Output the (x, y) coordinate of the center of the cell containing the given text.  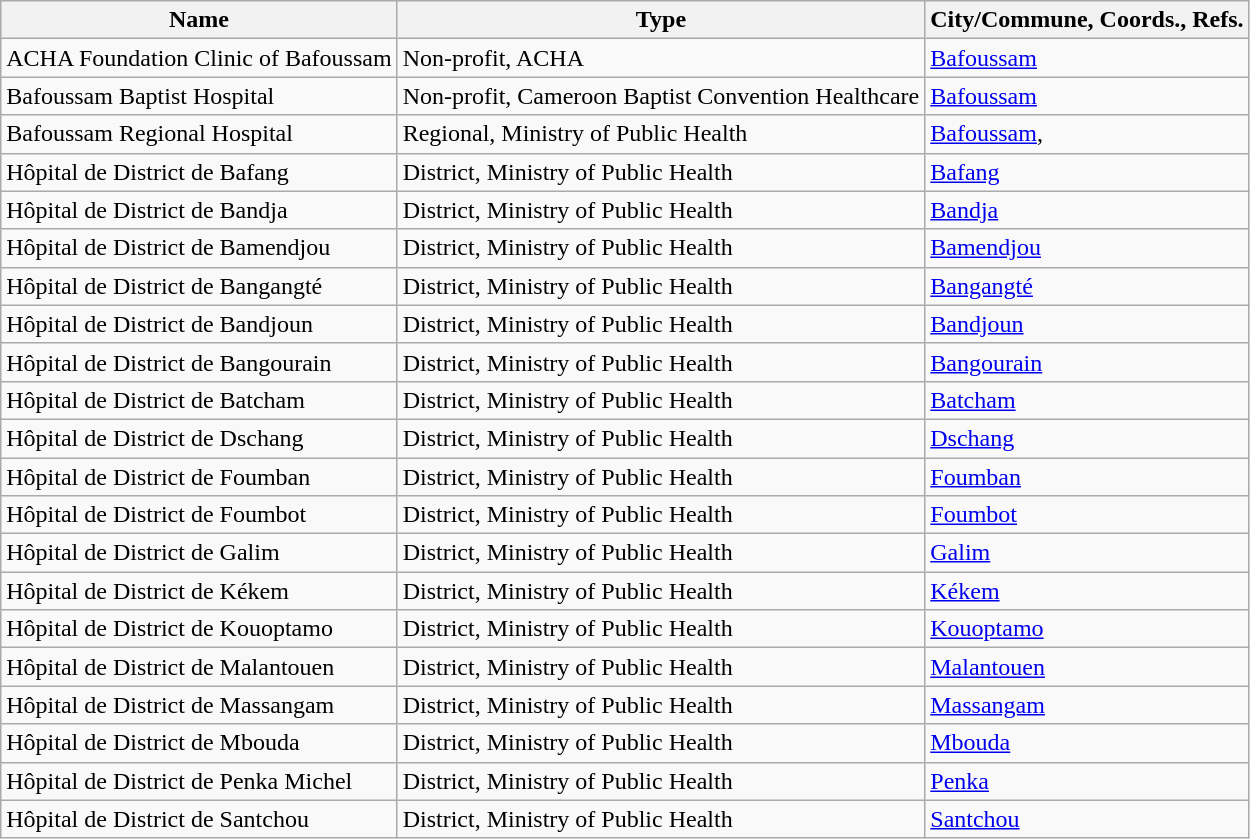
Kékem (1087, 591)
Hôpital de District de Santchou (199, 819)
Bandja (1087, 210)
Bafoussam Regional Hospital (199, 134)
Regional, Ministry of Public Health (661, 134)
Hôpital de District de Bandja (199, 210)
Hôpital de District de Foumban (199, 477)
Bandjoun (1087, 324)
Name (199, 20)
Massangam (1087, 705)
Bafoussam, (1087, 134)
Non-profit, ACHA (661, 58)
Hôpital de District de Foumbot (199, 515)
Hôpital de District de Massangam (199, 705)
Penka (1087, 781)
Hôpital de District de Dschang (199, 438)
Hôpital de District de Kouoptamo (199, 629)
Hôpital de District de Bangangté (199, 286)
Santchou (1087, 819)
Bangourain (1087, 362)
Hôpital de District de Batcham (199, 400)
Bafang (1087, 172)
Hôpital de District de Mbouda (199, 743)
Hôpital de District de Galim (199, 553)
Bafoussam Baptist Hospital (199, 96)
Hôpital de District de Bafang (199, 172)
Hôpital de District de Kékem (199, 591)
Hôpital de District de Bandjoun (199, 324)
Batcham (1087, 400)
ACHA Foundation Clinic of Bafoussam (199, 58)
Foumban (1087, 477)
Hôpital de District de Penka Michel (199, 781)
Kouoptamo (1087, 629)
City/Commune, Coords., Refs. (1087, 20)
Bamendjou (1087, 248)
Galim (1087, 553)
Hôpital de District de Bamendjou (199, 248)
Type (661, 20)
Non-profit, Cameroon Baptist Convention Healthcare (661, 96)
Foumbot (1087, 515)
Dschang (1087, 438)
Malantouen (1087, 667)
Hôpital de District de Malantouen (199, 667)
Mbouda (1087, 743)
Bangangté (1087, 286)
Hôpital de District de Bangourain (199, 362)
